Output the [x, y] coordinate of the center of the cell containing the given text.  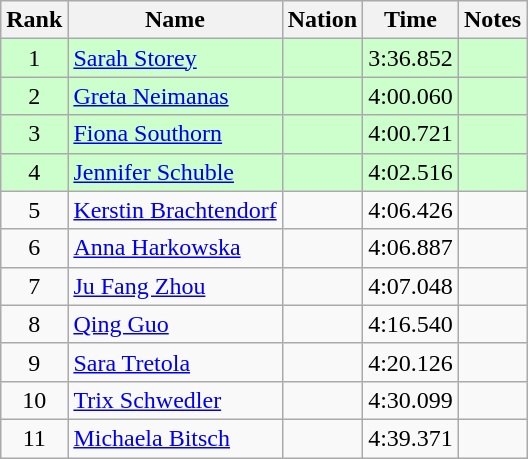
6 [34, 248]
9 [34, 362]
Sarah Storey [175, 58]
Notes [492, 20]
Greta Neimanas [175, 96]
Jennifer Schuble [175, 172]
4:00.721 [411, 134]
Michaela Bitsch [175, 438]
2 [34, 96]
Kerstin Brachtendorf [175, 210]
4 [34, 172]
Trix Schwedler [175, 400]
4:20.126 [411, 362]
4:02.516 [411, 172]
8 [34, 324]
4:16.540 [411, 324]
Anna Harkowska [175, 248]
4:06.426 [411, 210]
10 [34, 400]
Ju Fang Zhou [175, 286]
4:07.048 [411, 286]
5 [34, 210]
4:39.371 [411, 438]
Fiona Southorn [175, 134]
4:06.887 [411, 248]
Rank [34, 20]
3:36.852 [411, 58]
1 [34, 58]
7 [34, 286]
Sara Tretola [175, 362]
Time [411, 20]
Qing Guo [175, 324]
4:00.060 [411, 96]
4:30.099 [411, 400]
Name [175, 20]
Nation [322, 20]
3 [34, 134]
11 [34, 438]
